For the text-containing cell, return its midpoint in (X, Y) coordinate format. 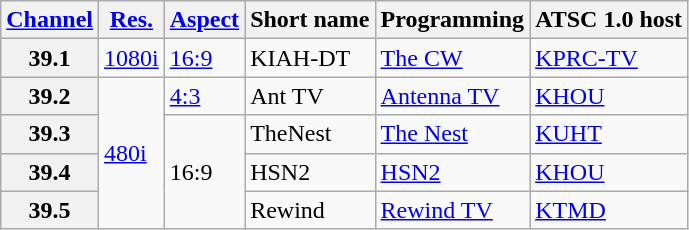
480i (132, 153)
KUHT (609, 134)
ATSC 1.0 host (609, 20)
The CW (452, 58)
Rewind TV (452, 210)
Programming (452, 20)
Short name (310, 20)
TheNest (310, 134)
KIAH-DT (310, 58)
Res. (132, 20)
Aspect (204, 20)
Channel (50, 20)
KPRC-TV (609, 58)
39.2 (50, 96)
39.4 (50, 172)
1080i (132, 58)
Rewind (310, 210)
KTMD (609, 210)
The Nest (452, 134)
39.3 (50, 134)
Antenna TV (452, 96)
Ant TV (310, 96)
4:3 (204, 96)
39.1 (50, 58)
39.5 (50, 210)
